Pinpoint the cell where the given text exists, returning its (X, Y) midpoint coordinate. 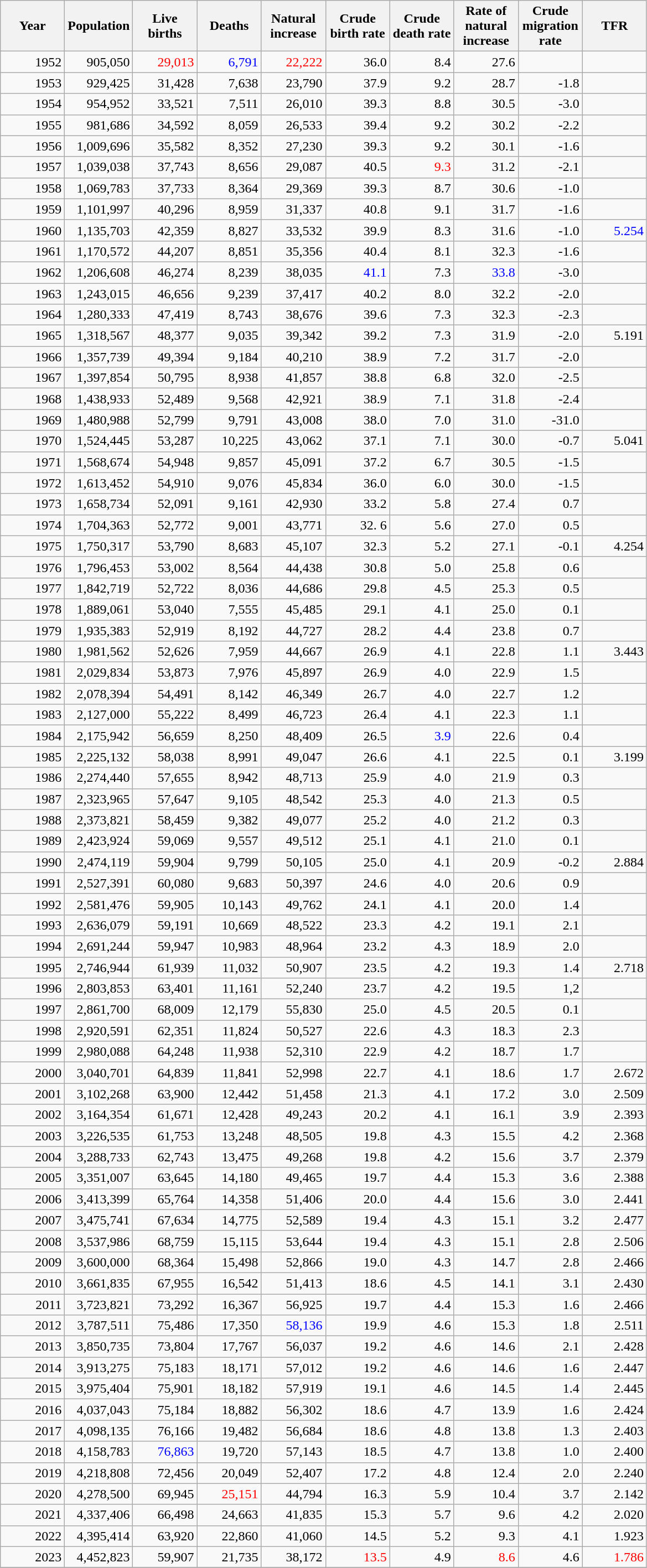
37.1 (358, 441)
59,904 (165, 862)
1,069,783 (99, 188)
1990 (33, 862)
2013 (33, 1347)
49,465 (293, 1178)
57,143 (293, 1452)
-0.7 (550, 441)
2000 (33, 1073)
52,998 (293, 1073)
6.7 (422, 462)
13.9 (486, 1410)
9,076 (229, 483)
8,352 (229, 146)
5.191 (614, 336)
27.4 (486, 504)
-0.2 (550, 862)
1,480,988 (99, 420)
14,180 (229, 1178)
2009 (33, 1262)
39.4 (358, 125)
52,626 (165, 652)
27,230 (293, 146)
2.424 (614, 1410)
24,663 (229, 1515)
1968 (33, 399)
2.445 (614, 1389)
7.2 (422, 357)
2018 (33, 1452)
9,382 (229, 820)
20.9 (486, 862)
1980 (33, 652)
19,720 (229, 1452)
1963 (33, 294)
39.2 (358, 336)
41,857 (293, 378)
1987 (33, 799)
3.443 (614, 652)
40,296 (165, 209)
33.8 (486, 272)
53,873 (165, 673)
4,452,823 (99, 1557)
4.9 (422, 1557)
-2.3 (550, 315)
13,475 (229, 1157)
18,171 (229, 1368)
59,905 (165, 904)
56,302 (293, 1410)
37,733 (165, 188)
40.5 (358, 167)
1978 (33, 609)
55,830 (293, 1010)
4,337,406 (99, 1515)
44,207 (165, 251)
8,364 (229, 188)
1965 (33, 336)
58,136 (293, 1326)
2.477 (614, 1220)
1.0 (550, 1452)
8,499 (229, 715)
TFR (614, 26)
1,039,038 (99, 167)
2006 (33, 1199)
2004 (33, 1157)
57,012 (293, 1368)
1979 (33, 630)
29.8 (358, 588)
8,059 (229, 125)
8,991 (229, 757)
54,910 (165, 483)
2,274,440 (99, 778)
37,743 (165, 167)
54,491 (165, 694)
4,218,808 (99, 1473)
3,413,399 (99, 1199)
68,009 (165, 1010)
33,521 (165, 104)
33,532 (293, 230)
18.7 (486, 1052)
20.2 (358, 1115)
41,060 (293, 1536)
9.1 (422, 209)
2.884 (614, 862)
27.0 (486, 525)
1977 (33, 588)
48,409 (293, 736)
1967 (33, 378)
13,248 (229, 1136)
8.1 (422, 251)
1,524,445 (99, 441)
2,980,088 (99, 1052)
1,009,696 (99, 146)
48,505 (293, 1136)
13.5 (358, 1557)
31,428 (165, 83)
10,983 (229, 946)
21.2 (486, 820)
1982 (33, 694)
67,634 (165, 1220)
2.430 (614, 1283)
1992 (33, 904)
1954 (33, 104)
9,799 (229, 862)
23.5 (358, 968)
49,047 (293, 757)
52,310 (293, 1052)
19,482 (229, 1431)
-2.5 (550, 378)
53,287 (165, 441)
2005 (33, 1178)
1.8 (550, 1326)
63,900 (165, 1094)
44,438 (293, 567)
75,486 (165, 1326)
1986 (33, 778)
73,292 (165, 1304)
2.400 (614, 1452)
51,406 (293, 1199)
2.368 (614, 1136)
2007 (33, 1220)
3.199 (614, 757)
1994 (33, 946)
7,976 (229, 673)
68,364 (165, 1262)
63,920 (165, 1536)
1961 (33, 251)
31.8 (486, 399)
24.1 (358, 904)
26.7 (358, 694)
6.0 (422, 483)
47,419 (165, 315)
6.8 (422, 378)
46,349 (293, 694)
25.2 (358, 820)
929,425 (99, 83)
29,087 (293, 167)
62,351 (165, 1031)
981,686 (99, 125)
8.0 (422, 294)
2017 (33, 1431)
1,613,452 (99, 483)
7,555 (229, 609)
5.7 (422, 1515)
1,889,061 (99, 609)
2.379 (614, 1157)
22.8 (486, 652)
1,568,674 (99, 462)
905,050 (99, 62)
14,358 (229, 1199)
2010 (33, 1283)
57,647 (165, 799)
63,401 (165, 989)
19.5 (486, 989)
21.0 (486, 841)
8,656 (229, 167)
9,105 (229, 799)
27.6 (486, 62)
48,964 (293, 946)
75,184 (165, 1410)
45,107 (293, 546)
3,040,701 (99, 1073)
3,913,275 (99, 1368)
0.6 (550, 567)
1956 (33, 146)
72,456 (165, 1473)
1957 (33, 167)
31.9 (486, 336)
3,975,404 (99, 1389)
8,743 (229, 315)
30.2 (486, 125)
9,857 (229, 462)
9,184 (229, 357)
65,764 (165, 1199)
2,861,700 (99, 1010)
21,735 (229, 1557)
56,925 (293, 1304)
1,280,333 (99, 315)
9,161 (229, 504)
55,222 (165, 715)
1,101,997 (99, 209)
5.0 (422, 567)
52,091 (165, 504)
25,151 (229, 1494)
-31.0 (550, 420)
53,040 (165, 609)
43,062 (293, 441)
Crude birth rate (358, 26)
19.3 (486, 968)
1972 (33, 483)
2001 (33, 1094)
2,423,924 (99, 841)
Crude migration rate (550, 26)
44,686 (293, 588)
3.2 (550, 1220)
-2.2 (550, 125)
12,179 (229, 1010)
8.8 (422, 104)
7,511 (229, 104)
1998 (33, 1031)
9,239 (229, 294)
2.142 (614, 1494)
2023 (33, 1557)
57,919 (293, 1389)
1,2 (550, 989)
32.0 (486, 378)
1,750,317 (99, 546)
20,049 (229, 1473)
1989 (33, 841)
25.1 (358, 841)
2003 (33, 1136)
26.6 (358, 757)
0.4 (550, 736)
7,638 (229, 83)
Live births (165, 26)
3,600,000 (99, 1262)
954,952 (99, 104)
54,948 (165, 462)
21.9 (486, 778)
3,787,511 (99, 1326)
4,098,135 (99, 1431)
8,942 (229, 778)
2020 (33, 1494)
25.9 (358, 778)
8,683 (229, 546)
38,676 (293, 315)
1966 (33, 357)
25.8 (486, 567)
16,542 (229, 1283)
8,036 (229, 588)
22.5 (486, 757)
57,655 (165, 778)
40.2 (358, 294)
2,691,244 (99, 946)
29,013 (165, 62)
67,955 (165, 1283)
53,644 (293, 1241)
10,225 (229, 441)
1,243,015 (99, 294)
45,091 (293, 462)
2022 (33, 1536)
26.5 (358, 736)
32.2 (486, 294)
2016 (33, 1410)
46,274 (165, 272)
38,172 (293, 1557)
1984 (33, 736)
-1.8 (550, 83)
1,438,933 (99, 399)
3,351,007 (99, 1178)
Year (33, 26)
1991 (33, 883)
50,907 (293, 968)
17,767 (229, 1347)
8.7 (422, 188)
31.6 (486, 230)
3,226,535 (99, 1136)
26,533 (293, 125)
1,206,608 (99, 272)
19.0 (358, 1262)
5.8 (422, 504)
37,417 (293, 294)
1964 (33, 315)
61,939 (165, 968)
3,661,835 (99, 1283)
23,790 (293, 83)
8.3 (422, 230)
3,537,986 (99, 1241)
29.1 (358, 609)
59,191 (165, 925)
8.6 (486, 1557)
2,746,944 (99, 968)
1958 (33, 188)
3,475,741 (99, 1220)
1997 (33, 1010)
60,080 (165, 883)
2.506 (614, 1241)
1,935,383 (99, 630)
30.6 (486, 188)
2011 (33, 1304)
49,243 (293, 1115)
56,684 (293, 1431)
2,581,476 (99, 904)
2,225,132 (99, 757)
50,795 (165, 378)
15,498 (229, 1262)
26,010 (293, 104)
8,851 (229, 251)
22,222 (293, 62)
44,794 (293, 1494)
75,183 (165, 1368)
45,485 (293, 609)
50,527 (293, 1031)
2015 (33, 1389)
Rate of natural increase (486, 26)
11,161 (229, 989)
1953 (33, 83)
31.2 (486, 167)
18,882 (229, 1410)
42,930 (293, 504)
2.020 (614, 1515)
38.0 (358, 420)
1962 (33, 272)
1,658,734 (99, 504)
51,458 (293, 1094)
2,636,079 (99, 925)
4,158,783 (99, 1452)
73,804 (165, 1347)
1975 (33, 546)
4.254 (614, 546)
4,278,500 (99, 1494)
48,542 (293, 799)
22.3 (486, 715)
66,498 (165, 1515)
Crude death rate (422, 26)
2,127,000 (99, 715)
3,288,733 (99, 1157)
40,210 (293, 357)
1996 (33, 989)
12,428 (229, 1115)
75,901 (165, 1389)
38.8 (358, 378)
2.441 (614, 1199)
1971 (33, 462)
2.447 (614, 1368)
2,474,119 (99, 862)
5.6 (422, 525)
40.4 (358, 251)
1969 (33, 420)
46,723 (293, 715)
16.3 (358, 1494)
33.2 (358, 504)
52,240 (293, 989)
15,115 (229, 1241)
8,959 (229, 209)
41,835 (293, 1515)
39,342 (293, 336)
7,959 (229, 652)
49,512 (293, 841)
3.6 (550, 1178)
52,866 (293, 1262)
3,102,268 (99, 1094)
43,008 (293, 420)
9,791 (229, 420)
51,413 (293, 1283)
1,397,854 (99, 378)
39.6 (358, 315)
2019 (33, 1473)
1970 (33, 441)
2,175,942 (99, 736)
42,359 (165, 230)
8,192 (229, 630)
18.5 (358, 1452)
1993 (33, 925)
8,142 (229, 694)
14,775 (229, 1220)
1.923 (614, 1536)
3.1 (550, 1283)
48,522 (293, 925)
44,667 (293, 652)
1,357,739 (99, 357)
29,369 (293, 188)
8.4 (422, 62)
58,459 (165, 820)
23.2 (358, 946)
2014 (33, 1368)
31.0 (486, 420)
0.9 (550, 883)
34,592 (165, 125)
5.254 (614, 230)
2,078,394 (99, 694)
59,069 (165, 841)
1981 (33, 673)
6,791 (229, 62)
40.8 (358, 209)
2.511 (614, 1326)
4,395,414 (99, 1536)
2.388 (614, 1178)
2,323,965 (99, 799)
38,035 (293, 272)
30.8 (358, 567)
2.718 (614, 968)
Population (99, 26)
63,645 (165, 1178)
3,723,821 (99, 1304)
52,589 (293, 1220)
9,035 (229, 336)
1,796,453 (99, 567)
61,671 (165, 1115)
49,394 (165, 357)
56,037 (293, 1347)
24.6 (358, 883)
48,713 (293, 778)
2002 (33, 1115)
1988 (33, 820)
52,772 (165, 525)
23.8 (486, 630)
53,002 (165, 567)
2008 (33, 1241)
5.9 (422, 1494)
43,771 (293, 525)
1983 (33, 715)
2,029,834 (99, 673)
20.5 (486, 1010)
18.3 (486, 1031)
1.5 (550, 673)
Deaths (229, 26)
11,032 (229, 968)
1974 (33, 525)
7.0 (422, 420)
41.1 (358, 272)
2021 (33, 1515)
1959 (33, 209)
52,722 (165, 588)
10.4 (486, 1494)
30.1 (486, 146)
9,568 (229, 399)
53,790 (165, 546)
61,753 (165, 1136)
35,582 (165, 146)
2.403 (614, 1431)
52,919 (165, 630)
31,337 (293, 209)
17,350 (229, 1326)
1.2 (550, 694)
14.7 (486, 1262)
2.672 (614, 1073)
2.393 (614, 1115)
76,166 (165, 1431)
15.5 (486, 1136)
45,897 (293, 673)
12,442 (229, 1094)
1,704,363 (99, 525)
18.9 (486, 946)
52,489 (165, 399)
1995 (33, 968)
20.6 (486, 883)
58,038 (165, 757)
3,164,354 (99, 1115)
48,377 (165, 336)
14.1 (486, 1283)
10,669 (229, 925)
2.509 (614, 1094)
4,037,043 (99, 1410)
28.2 (358, 630)
49,268 (293, 1157)
1960 (33, 230)
1,318,567 (99, 336)
1,842,719 (99, 588)
12.4 (486, 1473)
9,001 (229, 525)
49,077 (293, 820)
Natural increase (293, 26)
8,938 (229, 378)
9,557 (229, 841)
-2.1 (550, 167)
52,799 (165, 420)
37.2 (358, 462)
-0.1 (550, 546)
2,527,391 (99, 883)
11,938 (229, 1052)
1985 (33, 757)
26.4 (358, 715)
8,827 (229, 230)
1.3 (550, 1431)
1,981,562 (99, 652)
9,683 (229, 883)
32. 6 (358, 525)
64,248 (165, 1052)
28.7 (486, 83)
23.3 (358, 925)
27.1 (486, 546)
1999 (33, 1052)
1,170,572 (99, 251)
69,945 (165, 1494)
11,824 (229, 1031)
23.7 (358, 989)
1976 (33, 567)
3,850,735 (99, 1347)
46,656 (165, 294)
45,834 (293, 483)
18,182 (229, 1389)
2,803,853 (99, 989)
49,762 (293, 904)
50,397 (293, 883)
59,907 (165, 1557)
59,947 (165, 946)
35,356 (293, 251)
39.9 (358, 230)
8,250 (229, 736)
2.428 (614, 1347)
16,367 (229, 1304)
68,759 (165, 1241)
2,373,821 (99, 820)
62,743 (165, 1157)
42,921 (293, 399)
5.041 (614, 441)
1952 (33, 62)
37.9 (358, 83)
8,239 (229, 272)
19.9 (358, 1326)
22,860 (229, 1536)
2012 (33, 1326)
10,143 (229, 904)
64,839 (165, 1073)
50,105 (293, 862)
2.3 (550, 1031)
2.240 (614, 1473)
8,564 (229, 567)
11,841 (229, 1073)
1,135,703 (99, 230)
9.6 (486, 1515)
2,920,591 (99, 1031)
1.786 (614, 1557)
44,727 (293, 630)
76,863 (165, 1452)
16.1 (486, 1115)
-2.4 (550, 399)
1973 (33, 504)
56,659 (165, 736)
1955 (33, 125)
52,407 (293, 1473)
